Detect which cell encompasses the target text, then output its (X, Y) center coordinate. 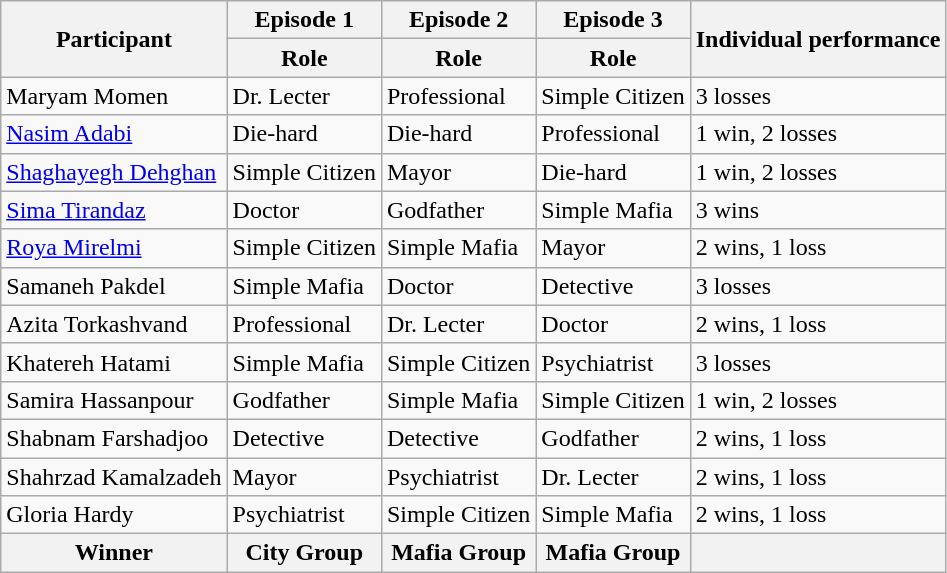
Gloria Hardy (114, 515)
Maryam Momen (114, 96)
Shabnam Farshadjoo (114, 438)
Khatereh Hatami (114, 362)
Shaghayegh Dehghan (114, 172)
Roya Mirelmi (114, 248)
Samira Hassanpour (114, 400)
Samaneh Pakdel (114, 286)
Winner (114, 553)
Episode 2 (458, 20)
Episode 1 (304, 20)
Shahrzad Kamalzadeh (114, 477)
Participant (114, 39)
Nasim Adabi (114, 134)
Azita Torkashvand (114, 324)
Individual performance (818, 39)
Episode 3 (613, 20)
City Group (304, 553)
Sima Tirandaz (114, 210)
3 wins (818, 210)
